From the cell containing the given text, extract its center point as [x, y] coordinate. 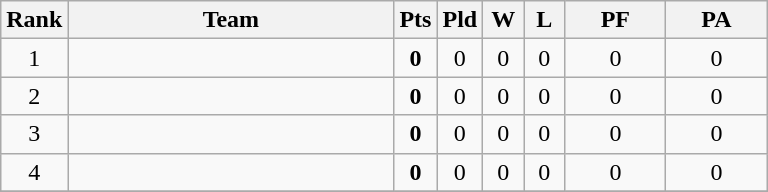
Pts [416, 20]
Rank [34, 20]
1 [34, 58]
2 [34, 96]
W [504, 20]
Pld [460, 20]
PF [616, 20]
3 [34, 134]
L [544, 20]
4 [34, 172]
PA [716, 20]
Team [231, 20]
